Identify which cell holds the provided text, then report its (x, y) central coordinate. 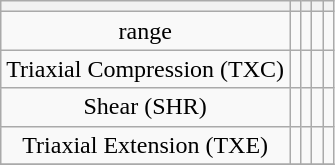
Triaxial Extension (TXE) (146, 145)
range (146, 31)
Shear (SHR) (146, 107)
Triaxial Compression (TXC) (146, 69)
